For the text-containing cell, return its midpoint in [x, y] coordinate format. 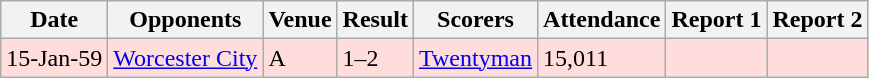
15,011 [602, 58]
Attendance [602, 20]
15-Jan-59 [54, 58]
Opponents [186, 20]
1–2 [375, 58]
Twentyman [475, 58]
Report 1 [716, 20]
Result [375, 20]
Scorers [475, 20]
Report 2 [818, 20]
Worcester City [186, 58]
Date [54, 20]
A [300, 58]
Venue [300, 20]
